Provide the (x, y) coordinate of the cell's center where the given text is located.  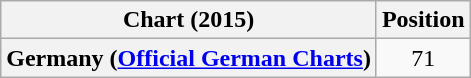
71 (423, 58)
Germany (Official German Charts) (189, 58)
Chart (2015) (189, 20)
Position (423, 20)
